Scan for the cell matching the given text and deliver its (x, y) coordinate at center. 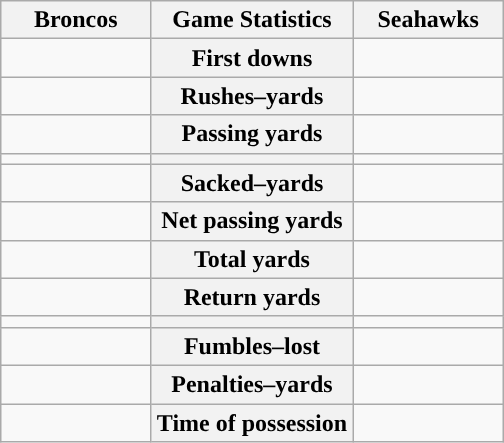
Sacked–yards (252, 183)
Seahawks (428, 20)
Passing yards (252, 134)
Total yards (252, 259)
Game Statistics (252, 20)
First downs (252, 58)
Time of possession (252, 423)
Net passing yards (252, 221)
Broncos (76, 20)
Rushes–yards (252, 96)
Fumbles–lost (252, 346)
Penalties–yards (252, 384)
Return yards (252, 297)
